Pinpoint the cell where the given text exists, returning its (X, Y) midpoint coordinate. 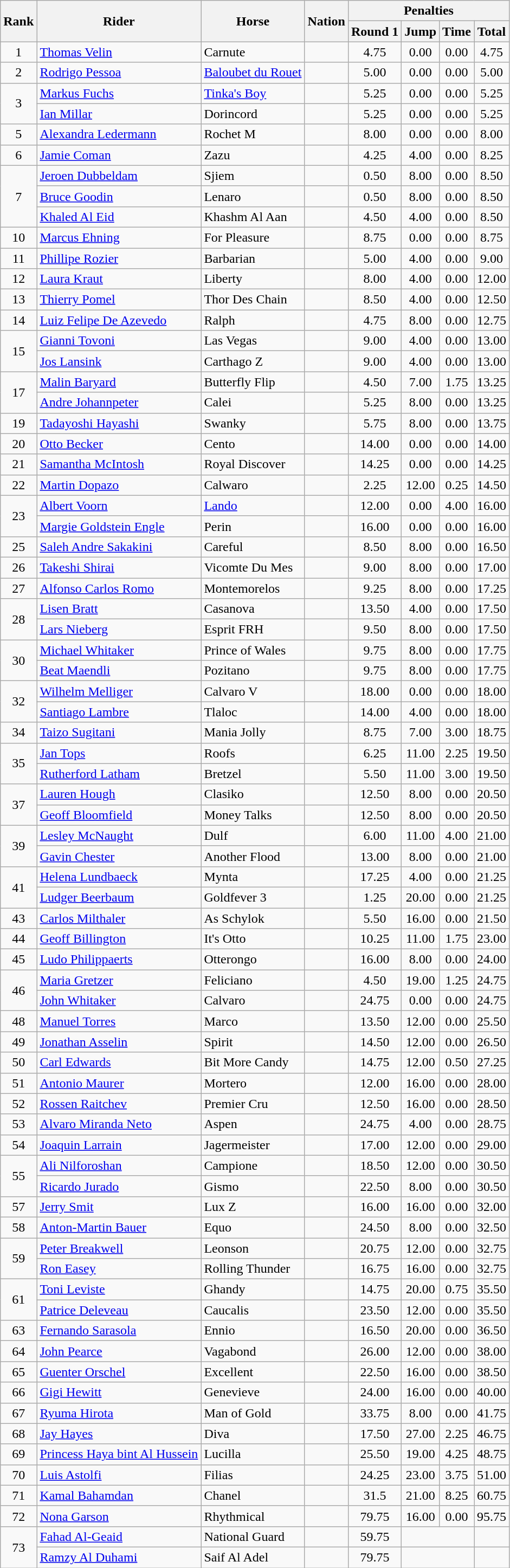
Tinka's Boy (253, 93)
Careful (253, 547)
58 (18, 1227)
59.75 (375, 1537)
65 (18, 1372)
Laura Kraut (119, 279)
Bretzel (253, 774)
Barbarian (253, 258)
Manuel Torres (119, 1021)
24.50 (375, 1227)
Lisen Bratt (119, 609)
Malin Baryard (119, 382)
Gigi Hewitt (119, 1392)
National Guard (253, 1537)
For Pleasure (253, 237)
Lesley McNaught (119, 835)
39 (18, 846)
Aspen (253, 1124)
Baloubet du Rouet (253, 73)
20 (18, 444)
55 (18, 1176)
Jerry Smit (119, 1207)
Saleh Andre Sakakini (119, 547)
45 (18, 960)
Round 1 (375, 31)
34 (18, 733)
Another Flood (253, 856)
Montemorelos (253, 588)
38.00 (491, 1351)
48 (18, 1021)
13.75 (491, 423)
Phillipe Rozier (119, 258)
Las Vegas (253, 341)
Wilhelm Melliger (119, 691)
68 (18, 1434)
63 (18, 1331)
Calvaro V (253, 691)
Lars Nieberg (119, 630)
Casanova (253, 609)
12.75 (491, 320)
27.00 (421, 1434)
Alfonso Carlos Romo (119, 588)
Total (491, 31)
John Whitaker (119, 1001)
Margie Goldstein Engle (119, 526)
71 (18, 1495)
Rossen Raitchev (119, 1104)
Ghandy (253, 1290)
Jos Lansink (119, 361)
Goldfever 3 (253, 897)
Butterfly Flip (253, 382)
Rodrigo Pessoa (119, 73)
Saif Al Adel (253, 1557)
66 (18, 1392)
Jan Tops (119, 753)
Luis Astolfi (119, 1475)
Feliciano (253, 980)
Maria Gretzer (119, 980)
Patrice Deleveau (119, 1310)
Rank (18, 21)
Royal Discover (253, 464)
26 (18, 567)
Genevieve (253, 1392)
Esprit FRH (253, 630)
Jay Hayes (119, 1434)
23.50 (375, 1310)
Marco (253, 1021)
37 (18, 805)
Taizo Sugitani (119, 733)
Otto Becker (119, 444)
Ramzy Al Duhami (119, 1557)
28 (18, 619)
Spirit (253, 1042)
Diva (253, 1434)
21 (18, 464)
36.50 (491, 1331)
John Pearce (119, 1351)
24.25 (375, 1475)
Ludo Philippaerts (119, 960)
15 (18, 351)
3 (18, 103)
18.50 (375, 1165)
Jump (421, 31)
Vagabond (253, 1351)
Nation (326, 21)
Premier Cru (253, 1104)
Penalties (428, 11)
Helena Lundbaeck (119, 877)
28.00 (491, 1083)
Leonson (253, 1248)
Tadayoshi Hayashi (119, 423)
Zazu (253, 155)
Thor Des Chain (253, 300)
54 (18, 1145)
12 (18, 279)
46 (18, 990)
Ralph (253, 320)
48.75 (491, 1454)
Fernando Sarasola (119, 1331)
Jamie Coman (119, 155)
Perin (253, 526)
Nona Garson (119, 1516)
Ali Nilforoshan (119, 1165)
26.00 (375, 1351)
46.75 (491, 1434)
0.25 (457, 485)
Carl Edwards (119, 1062)
26.50 (491, 1042)
Anton-Martin Bauer (119, 1227)
Mynta (253, 877)
Sjiem (253, 176)
Calwaro (253, 485)
Prince of Wales (253, 650)
14 (18, 320)
Gismo (253, 1186)
Peter Breakwell (119, 1248)
33.75 (375, 1413)
Man of Gold (253, 1413)
18.75 (491, 733)
35 (18, 763)
6 (18, 155)
30 (18, 660)
0.75 (457, 1290)
Liberty (253, 279)
Princess Haya bint Al Hussein (119, 1454)
Samantha McIntosh (119, 464)
28.75 (491, 1124)
Cento (253, 444)
27.25 (491, 1062)
Rochet M (253, 134)
Roofs (253, 753)
32 (18, 702)
Bruce Goodin (119, 196)
Martin Dopazo (119, 485)
27 (18, 588)
Ludger Beerbaum (119, 897)
13 (18, 300)
3.75 (457, 1475)
72 (18, 1516)
69 (18, 1454)
Carthago Z (253, 361)
Toni Leviste (119, 1290)
Caucalis (253, 1310)
Khaled Al Eid (119, 217)
7 (18, 196)
20.75 (375, 1248)
6.00 (375, 835)
Luiz Felipe De Azevedo (119, 320)
Alexandra Ledermann (119, 134)
Lando (253, 506)
9.25 (375, 588)
95.75 (491, 1516)
10.25 (375, 939)
17 (18, 392)
As Schylok (253, 918)
Albert Voorn (119, 506)
Lauren Hough (119, 794)
Dulf (253, 835)
61 (18, 1300)
Swanky (253, 423)
Vicomte Du Mes (253, 567)
22 (18, 485)
Khashm Al Aan (253, 217)
Carlos Milthaler (119, 918)
Markus Fuchs (119, 93)
Filias (253, 1475)
1 (18, 52)
Thomas Velin (119, 52)
6.25 (375, 753)
60.75 (491, 1495)
43 (18, 918)
21.50 (491, 918)
Geoff Billington (119, 939)
Equo (253, 1227)
Beat Maendli (119, 671)
16.75 (375, 1269)
64 (18, 1351)
Dorincord (253, 114)
41 (18, 887)
Gavin Chester (119, 856)
Santiago Lambre (119, 712)
29.00 (491, 1145)
Otterongo (253, 960)
Thierry Pomel (119, 300)
Ryuma Hirota (119, 1413)
Rider (119, 21)
Time (457, 31)
Pozitano (253, 671)
50 (18, 1062)
Carnute (253, 52)
Gianni Tovoni (119, 341)
Ricardo Jurado (119, 1186)
Calei (253, 403)
Takeshi Shirai (119, 567)
Jeroen Dubbeldam (119, 176)
Alvaro Miranda Neto (119, 1124)
51 (18, 1083)
Lucilla (253, 1454)
32.50 (491, 1227)
10 (18, 237)
Michael Whitaker (119, 650)
28.50 (491, 1104)
2 (18, 73)
Ennio (253, 1331)
Antonio Maurer (119, 1083)
Mania Jolly (253, 733)
Lux Z (253, 1207)
57 (18, 1207)
19 (18, 423)
Marcus Ehning (119, 237)
Jagermeister (253, 1145)
44 (18, 939)
5 (18, 134)
Mortero (253, 1083)
32.00 (491, 1207)
49 (18, 1042)
Andre Johannpeter (119, 403)
Ron Easey (119, 1269)
Rutherford Latham (119, 774)
It's Otto (253, 939)
Calvaro (253, 1001)
Joaquin Larrain (119, 1145)
Chanel (253, 1495)
23 (18, 516)
Jonathan Asselin (119, 1042)
Ian Millar (119, 114)
9.50 (375, 630)
Guenter Orschel (119, 1372)
Geoff Bloomfield (119, 815)
Bit More Candy (253, 1062)
Clasiko (253, 794)
Fahad Al-Geaid (119, 1537)
5.75 (375, 423)
67 (18, 1413)
52 (18, 1104)
Tlaloc (253, 712)
41.75 (491, 1413)
Rhythmical (253, 1516)
Lenaro (253, 196)
53 (18, 1124)
11 (18, 258)
Campione (253, 1165)
59 (18, 1258)
Horse (253, 21)
73 (18, 1547)
51.00 (491, 1475)
Kamal Bahamdan (119, 1495)
Excellent (253, 1372)
40.00 (491, 1392)
Money Talks (253, 815)
Rolling Thunder (253, 1269)
25 (18, 547)
38.50 (491, 1372)
70 (18, 1475)
31.5 (375, 1495)
